Return [X, Y] of the center of cell containing provided text 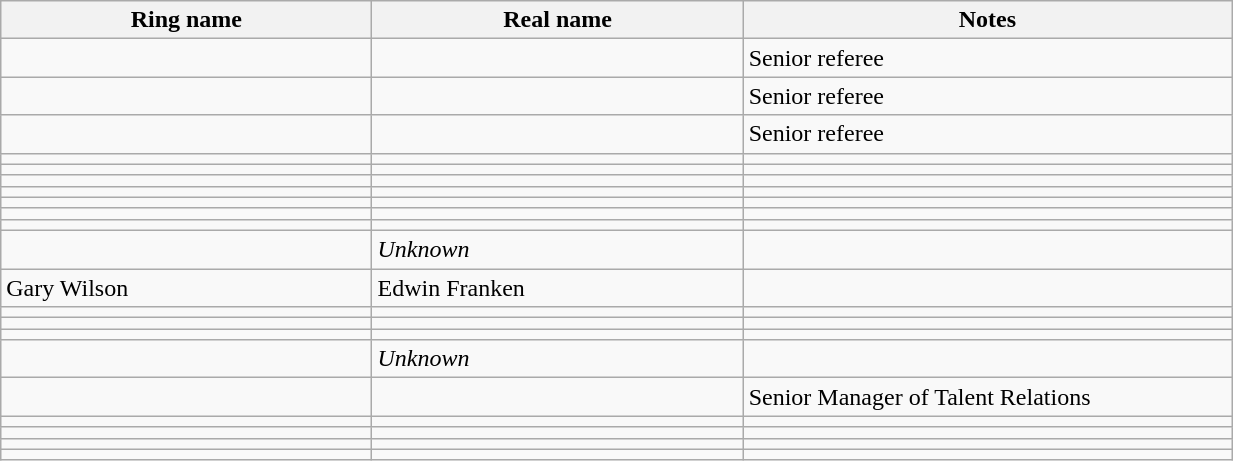
Gary Wilson [186, 287]
Senior Manager of Talent Relations [987, 397]
Real name [558, 20]
Edwin Franken [558, 287]
Notes [987, 20]
Ring name [186, 20]
